Pinpoint the cell where the given text exists, returning its [x, y] midpoint coordinate. 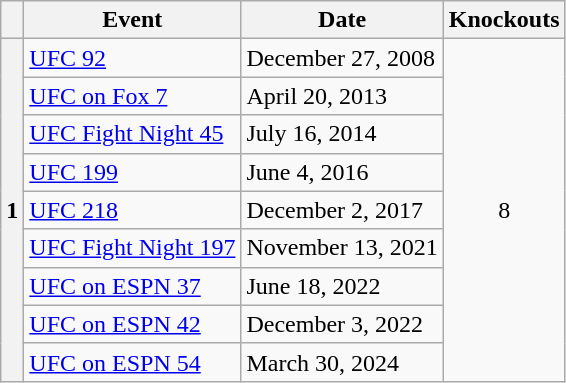
UFC Fight Night 45 [132, 134]
Event [132, 20]
UFC on ESPN 37 [132, 286]
June 18, 2022 [342, 286]
UFC Fight Night 197 [132, 248]
Date [342, 20]
8 [504, 210]
July 16, 2014 [342, 134]
UFC on Fox 7 [132, 96]
November 13, 2021 [342, 248]
December 27, 2008 [342, 58]
June 4, 2016 [342, 172]
1 [12, 210]
Knockouts [504, 20]
UFC 218 [132, 210]
UFC on ESPN 42 [132, 324]
April 20, 2013 [342, 96]
December 3, 2022 [342, 324]
March 30, 2024 [342, 362]
UFC 199 [132, 172]
UFC on ESPN 54 [132, 362]
December 2, 2017 [342, 210]
UFC 92 [132, 58]
